Scan for the cell matching the given text and deliver its (X, Y) coordinate at center. 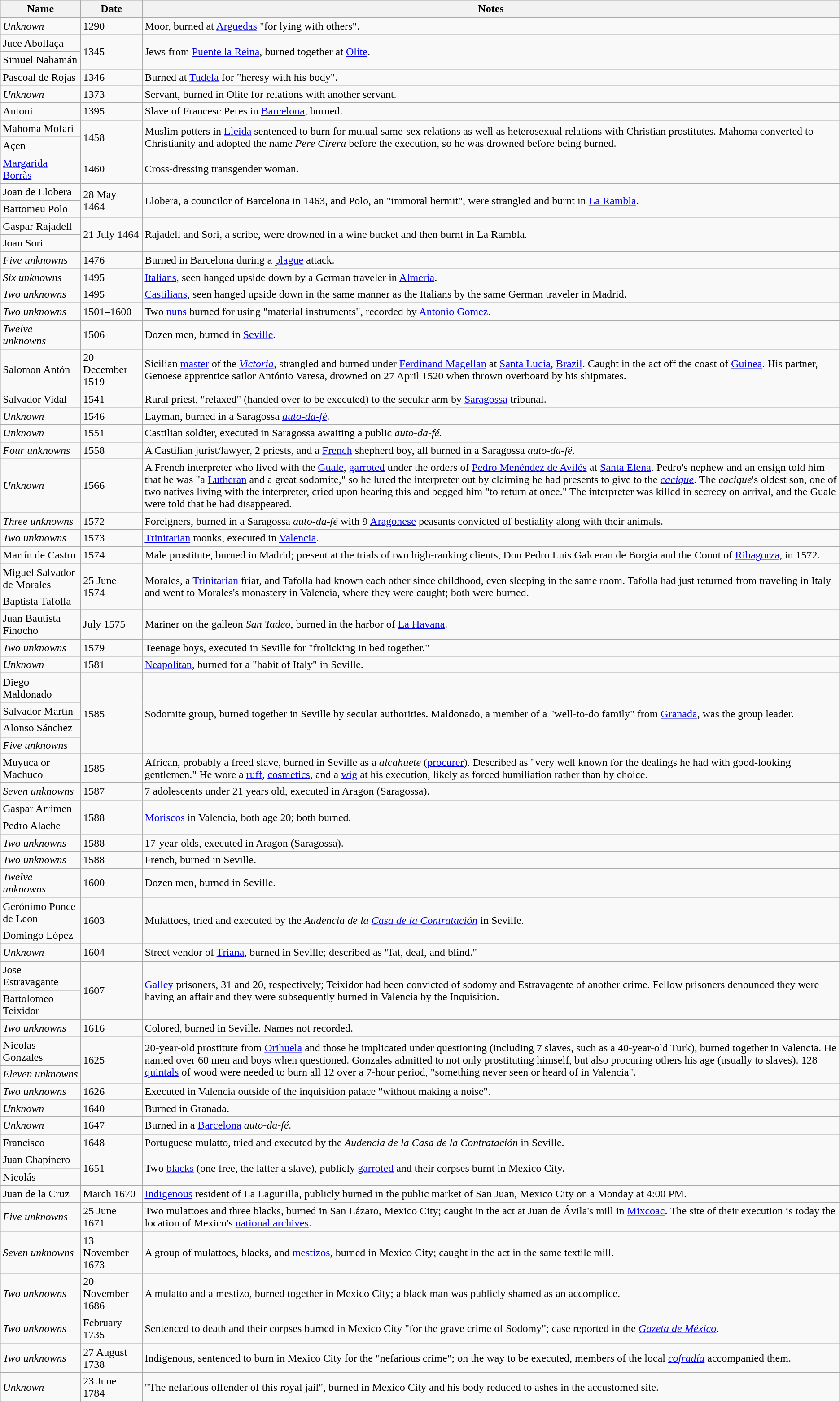
Rural priest, "relaxed" (handed over to be executed) to the secular arm by Saragossa tribunal. (491, 399)
1572 (111, 521)
1640 (111, 1108)
Castilians, seen hanged upside down in the same manner as the Italians by the same German traveler in Madrid. (491, 294)
Name (40, 9)
Moor, burned at Arguedas "for lying with others". (491, 26)
28 May 1464 (111, 200)
Indigenous resident of La Lagunilla, publicly burned in the public market of San Juan, Mexico City on a Monday at 4:00 PM. (491, 1194)
Salomon Antón (40, 370)
Juan Chapinero (40, 1160)
Mariner on the galleon San Tadeo, burned in the harbor of La Havana. (491, 625)
1607 (111, 990)
Salvador Vidal (40, 399)
Burned in Barcelona during a plague attack. (491, 260)
Four unknowns (40, 450)
Francisco (40, 1143)
13 November 1673 (111, 1253)
Gerónimo Ponce de Leon (40, 912)
1573 (111, 538)
Six unknowns (40, 277)
Simuel Nahamán (40, 60)
Servant, burned in Olite for relations with another servant. (491, 94)
Nicolás (40, 1177)
Trinitarian monks, executed in Valencia. (491, 538)
Diego Maldonado (40, 688)
Pascoal de Rojas (40, 77)
Nicolas Gonzales (40, 1051)
1616 (111, 1028)
Eleven unknowns (40, 1074)
Cross-dressing transgender woman. (491, 169)
Two blacks (one free, the latter a slave), publicly garroted and their corpses burnt in Mexico City. (491, 1168)
1625 (111, 1059)
Mahoma Mofari (40, 128)
Moriscos in Valencia, both age 20; both burned. (491, 817)
27 August 1738 (111, 1358)
Joan de Llobera (40, 192)
Bartolomeo Teixidor (40, 1005)
Slave of Francesc Peres in Barcelona, burned. (491, 111)
Burned in Granada. (491, 1108)
1647 (111, 1125)
Juan de la Cruz (40, 1194)
1574 (111, 555)
A mulatto and a mestizo, burned together in Mexico City; a black man was publicly shamed as an accomplice. (491, 1294)
Portuguese mulatto, tried and executed by the Audencia de la Casa de la Contratación in Seville. (491, 1143)
Domingo López (40, 936)
Burned at Tudela for "heresy with his body". (491, 77)
Notes (491, 9)
Bartomeu Polo (40, 209)
1581 (111, 665)
1506 (111, 335)
1566 (111, 486)
Açen (40, 145)
Margarida Borràs (40, 169)
Gaspar Arrimen (40, 809)
Mulattoes, tried and executed by the Audencia de la Casa de la Contratación in Seville. (491, 921)
Juan Bautista Finocho (40, 625)
25 June 1574 (111, 587)
Burned in a Barcelona auto-da-fé. (491, 1125)
20 November 1686 (111, 1294)
1460 (111, 169)
1373 (111, 94)
Two nuns burned for using "material instruments", recorded by Antonio Gomez. (491, 312)
Neapolitan, burned for a "habit of Italy" in Seville. (491, 665)
Joan Sori (40, 243)
Date (111, 9)
Sodomite group, burned together in Seville by secular authorities. Maldonado, a member of a "well-to-do family" from Granada, was the group leader. (491, 714)
1395 (111, 111)
1579 (111, 648)
Jose Estravagante (40, 976)
Street vendor of Triana, burned in Seville; described as "fat, deaf, and blind." (491, 953)
1541 (111, 399)
Indigenous, sentenced to burn in Mexico City for the "nefarious crime"; on the way to be executed, members of the local cofradía accompanied them. (491, 1358)
A group of mulattoes, blacks, and mestizos, burned in Mexico City; caught in the act in the same textile mill. (491, 1253)
Foreigners, burned in a Saragossa auto-da-fé with 9 Aragonese peasants convicted of bestiality along with their animals. (491, 521)
1626 (111, 1091)
Baptista Tafolla (40, 602)
1551 (111, 433)
1604 (111, 953)
July 1575 (111, 625)
Muyuca or Machuco (40, 769)
French, burned in Seville. (491, 860)
1476 (111, 260)
February 1735 (111, 1329)
1651 (111, 1168)
23 June 1784 (111, 1387)
1501–1600 (111, 312)
"The nefarious offender of this royal jail", burned in Mexico City and his body reduced to ashes in the accustomed site. (491, 1387)
1603 (111, 921)
Gaspar Rajadell (40, 226)
1290 (111, 26)
Martín de Castro (40, 555)
20 December 1519 (111, 370)
Llobera, a councilor of Barcelona in 1463, and Polo, an "immoral hermit", were strangled and burnt in La Rambla. (491, 200)
Executed in Valencia outside of the inquisition palace "without making a noise". (491, 1091)
Salvador Martín (40, 711)
1600 (111, 883)
Sentenced to death and their corpses burned in Mexico City "for the grave crime of Sodomy"; case reported in the Gazeta de México. (491, 1329)
Italians, seen hanged upside down by a German traveler in Almeria. (491, 277)
Colored, burned in Seville. Names not recorded. (491, 1028)
Castilian soldier, executed in Saragossa awaiting a public auto-da-fé. (491, 433)
Teenage boys, executed in Seville for "frolicking in bed together." (491, 648)
1458 (111, 137)
1558 (111, 450)
25 June 1671 (111, 1217)
Layman, burned in a Saragossa auto-da-fé. (491, 416)
21 July 1464 (111, 234)
Miguel Salvador de Morales (40, 578)
1346 (111, 77)
1345 (111, 52)
1546 (111, 416)
March 1670 (111, 1194)
1648 (111, 1143)
Pedro Alache (40, 826)
Three unknowns (40, 521)
Jews from Puente la Reina, burned together at Olite. (491, 52)
Rajadell and Sori, a scribe, were drowned in a wine bucket and then burnt in La Rambla. (491, 234)
Alonso Sánchez (40, 728)
1587 (111, 791)
A Castilian jurist/lawyer, 2 priests, and a French shepherd boy, all burned in a Saragossa auto-da-fé. (491, 450)
7 adolescents under 21 years old, executed in Aragon (Saragossa). (491, 791)
Juce Abolfaça (40, 43)
17-year-olds, executed in Aragon (Saragossa). (491, 843)
Antoni (40, 111)
